Capture the cell that displays the provided text and extract its [x, y] central coordinate. 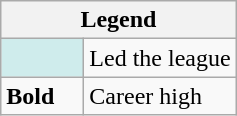
Bold [42, 96]
Led the league [160, 58]
Career high [160, 96]
Legend [118, 20]
